Detect which cell encompasses the target text, then output its [x, y] center coordinate. 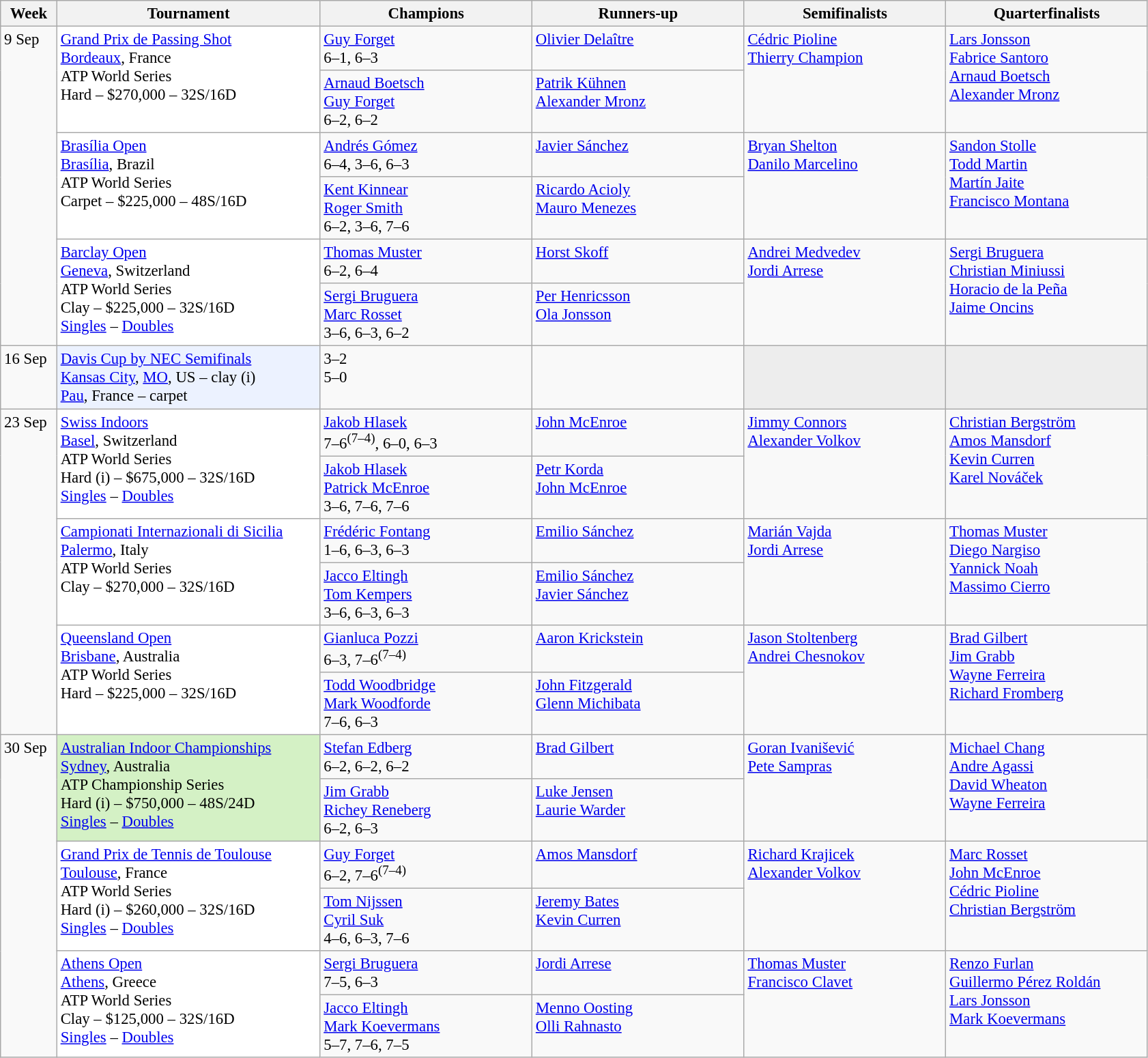
Richard Krajicek Alexander Volkov [845, 897]
Andrés Gómez 6–4, 3–6, 6–3 [426, 156]
Guy Forget 6–1, 6–3 [426, 49]
Athens Open Athens, Greece ATP World Series Clay – $125,000 – 32S/16D Singles – Doubles [188, 1004]
Patrik Kühnen Alexander Mronz [639, 102]
Jeremy Bates Kevin Curren [639, 920]
Kent Kinnear Roger Smith 6–2, 3–6, 7–6 [426, 208]
Luke Jensen Laurie Warder [639, 810]
Per Henricsson Ola Jonsson [639, 315]
Queensland Open Brisbane, Australia ATP World Series Hard – $225,000 – 32S/16D [188, 680]
Renzo Furlan Guillermo Pérez Roldán Lars Jonsson Mark Koevermans [1047, 1004]
Sandon Stolle Todd Martin Martín Jaite Francisco Montana [1047, 186]
Semifinalists [845, 14]
Stefan Edberg 6–2, 6–2, 6–2 [426, 756]
16 Sep [29, 377]
Thomas Muster Francisco Clavet [845, 1004]
Brasília Open Brasília, Brazil ATP World Series Carpet – $225,000 – 48S/16D [188, 186]
Australian Indoor Championships Sydney, Australia ATP Championship Series Hard (i) – $750,000 – 48S/24D Singles – Doubles [188, 788]
Jakob Hlasek 7–6(7–4), 6–0, 6–3 [426, 433]
Ricardo Acioly Mauro Menezes [639, 208]
Horst Skoff [639, 262]
Todd Woodbridge Mark Woodforde 7–6, 6–3 [426, 704]
Menno Oosting Olli Rahnasto [639, 1027]
Tom Nijssen Cyril Suk 4–6, 6–3, 7–6 [426, 920]
Grand Prix de Tennis de Toulouse Toulouse, France ATP World Series Hard (i) – $260,000 – 32S/16D Singles – Doubles [188, 897]
John Fitzgerald Glenn Michibata [639, 704]
Jacco Eltingh Tom Kempers 3–6, 6–3, 6–3 [426, 594]
Lars Jonsson Fabrice Santoro Arnaud Boetsch Alexander Mronz [1047, 80]
Guy Forget 6–2, 7–6(7–4) [426, 866]
Sergi Bruguera Christian Miniussi Horacio de la Peña Jaime Oncins [1047, 293]
Gianluca Pozzi 6–3, 7–6(7–4) [426, 648]
Jordi Arrese [639, 973]
Marc Rosset John McEnroe Cédric Pioline Christian Bergström [1047, 897]
Bryan Shelton Danilo Marcelino [845, 186]
9 Sep [29, 187]
Petr Korda John McEnroe [639, 487]
Thomas Muster 6–2, 6–4 [426, 262]
Jakob Hlasek Patrick McEnroe 3–6, 7–6, 7–6 [426, 487]
Jacco Eltingh Mark Koevermans 5–7, 7–6, 7–5 [426, 1027]
Marián Vajda Jordi Arrese [845, 571]
Jim Grabb Richey Reneberg 6–2, 6–3 [426, 810]
23 Sep [29, 572]
Runners-up [639, 14]
Amos Mansdorf [639, 866]
Frédéric Fontang 1–6, 6–3, 6–3 [426, 541]
Sergi Bruguera 7–5, 6–3 [426, 973]
Grand Prix de Passing Shot Bordeaux, France ATP World Series Hard – $270,000 – 32S/16D [188, 80]
Campionati Internazionali di Sicilia Palermo, Italy ATP World Series Clay – $270,000 – 32S/16D [188, 571]
Week [29, 14]
Davis Cup by NEC Semifinals Kansas City, MO, US – clay (i) Pau, France – carpet [188, 377]
Jason Stoltenberg Andrei Chesnokov [845, 680]
Michael Chang Andre Agassi David Wheaton Wayne Ferreira [1047, 788]
John McEnroe [639, 433]
Brad Gilbert Jim Grabb Wayne Ferreira Richard Fromberg [1047, 680]
3–2 5–0 [426, 377]
Goran Ivanišević Pete Sampras [845, 788]
Tournament [188, 14]
Javier Sánchez [639, 156]
Emilio Sánchez [639, 541]
Barclay Open Geneva, Switzerland ATP World Series Clay – $225,000 – 32S/16D Singles – Doubles [188, 293]
Thomas Muster Diego Nargiso Yannick Noah Massimo Cierro [1047, 571]
Quarterfinalists [1047, 14]
Arnaud Boetsch Guy Forget 6–2, 6–2 [426, 102]
Swiss Indoors Basel, Switzerland ATP World Series Hard (i) – $675,000 – 32S/16D Singles – Doubles [188, 464]
Jimmy Connors Alexander Volkov [845, 464]
Olivier Delaître [639, 49]
Brad Gilbert [639, 756]
30 Sep [29, 896]
Cédric Pioline Thierry Champion [845, 80]
Aaron Krickstein [639, 648]
Andrei Medvedev Jordi Arrese [845, 293]
Champions [426, 14]
Sergi Bruguera Marc Rosset 3–6, 6–3, 6–2 [426, 315]
Emilio Sánchez Javier Sánchez [639, 594]
Christian Bergström Amos Mansdorf Kevin Curren Karel Nováček [1047, 464]
